Determine the (X, Y) coordinate at the center of the cell enclosing the given text.  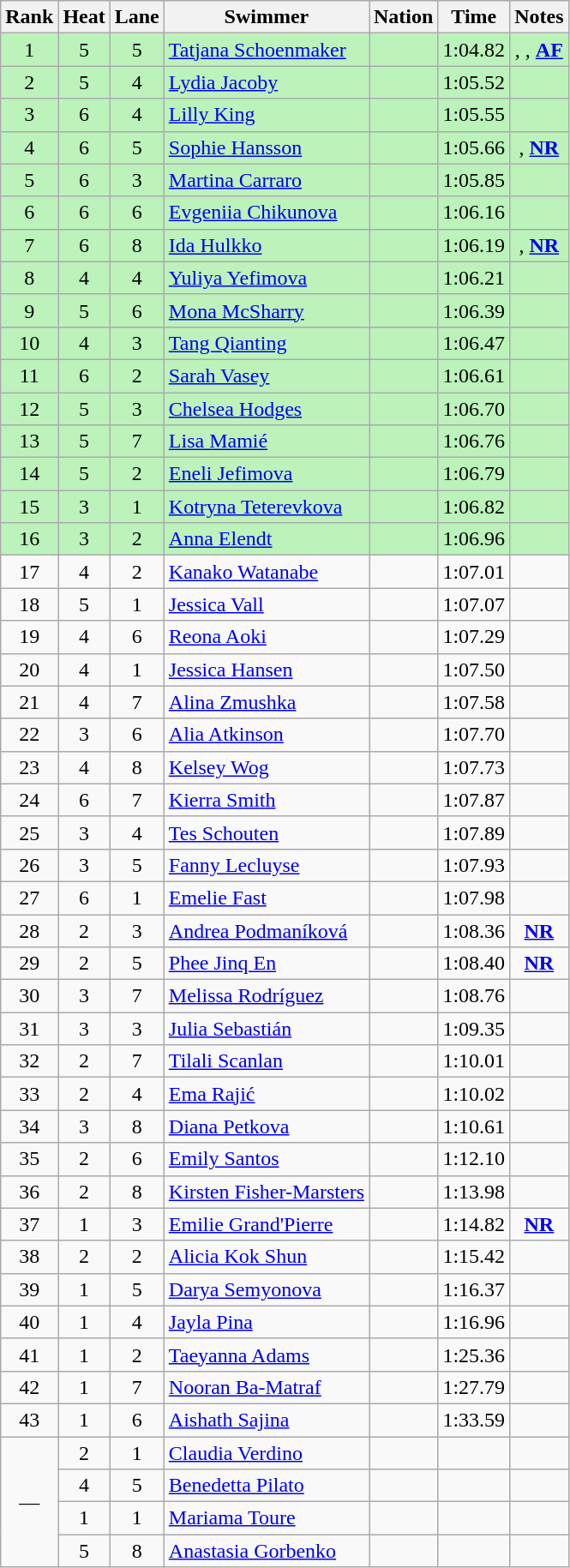
Kirsten Fisher-Marsters (266, 1192)
Julia Sebastián (266, 1029)
1:07.58 (474, 702)
Diana Petkova (266, 1126)
12 (29, 409)
1:05.85 (474, 180)
1:08.76 (474, 996)
Andrea Podmaníková (266, 930)
Melissa Rodríguez (266, 996)
Anastasia Gorbenko (266, 1551)
30 (29, 996)
Phee Jinq En (266, 964)
Emilie Grand'Pierre (266, 1224)
1:16.96 (474, 1322)
Yuliya Yefimova (266, 278)
Tang Qianting (266, 343)
31 (29, 1029)
16 (29, 539)
Alina Zmushka (266, 702)
Chelsea Hodges (266, 409)
23 (29, 767)
Ida Hulkko (266, 245)
Emily Santos (266, 1159)
1:07.50 (474, 670)
29 (29, 964)
1:06.96 (474, 539)
Mona McSharry (266, 310)
1:07.89 (474, 832)
1:14.82 (474, 1224)
18 (29, 604)
1:06.47 (474, 343)
Alia Atkinson (266, 735)
Sophie Hansson (266, 147)
1:07.29 (474, 637)
11 (29, 375)
35 (29, 1159)
13 (29, 442)
Taeyanna Adams (266, 1355)
Tes Schouten (266, 832)
1:15.42 (474, 1257)
37 (29, 1224)
43 (29, 1420)
Alicia Kok Shun (266, 1257)
1:07.93 (474, 865)
1:16.37 (474, 1289)
Evgeniia Chikunova (266, 213)
1:10.61 (474, 1126)
Fanny Lecluyse (266, 865)
Lydia Jacoby (266, 82)
41 (29, 1355)
25 (29, 832)
Eneli Jefimova (266, 474)
Rank (29, 17)
1:06.79 (474, 474)
Emelie Fast (266, 898)
39 (29, 1289)
Benedetta Pilato (266, 1486)
33 (29, 1094)
Tatjana Schoenmaker (266, 50)
Martina Carraro (266, 180)
1:08.40 (474, 964)
— (29, 1502)
24 (29, 800)
27 (29, 898)
Mariama Toure (266, 1518)
1:07.73 (474, 767)
9 (29, 310)
17 (29, 572)
Time (474, 17)
22 (29, 735)
Jayla Pina (266, 1322)
Claudia Verdino (266, 1453)
, , AF (539, 50)
Swimmer (266, 17)
Anna Elendt (266, 539)
Kierra Smith (266, 800)
Reona Aoki (266, 637)
1:06.19 (474, 245)
1:07.98 (474, 898)
Nation (403, 17)
19 (29, 637)
26 (29, 865)
Notes (539, 17)
Kelsey Wog (266, 767)
1:07.07 (474, 604)
10 (29, 343)
1:25.36 (474, 1355)
Ema Rajić (266, 1094)
1:13.98 (474, 1192)
20 (29, 670)
32 (29, 1061)
36 (29, 1192)
21 (29, 702)
1:07.87 (474, 800)
40 (29, 1322)
Kanako Watanabe (266, 572)
1:05.66 (474, 147)
34 (29, 1126)
1:06.16 (474, 213)
Tilali Scanlan (266, 1061)
15 (29, 507)
Lisa Mamié (266, 442)
1:07.70 (474, 735)
Aishath Sajina (266, 1420)
1:04.82 (474, 50)
Nooran Ba-Matraf (266, 1387)
1:12.10 (474, 1159)
Darya Semyonova (266, 1289)
1:06.82 (474, 507)
42 (29, 1387)
Jessica Hansen (266, 670)
Lilly King (266, 115)
1:06.21 (474, 278)
Sarah Vasey (266, 375)
1:06.76 (474, 442)
1:07.01 (474, 572)
1:05.52 (474, 82)
1:06.70 (474, 409)
Jessica Vall (266, 604)
1:33.59 (474, 1420)
Lane (137, 17)
1:27.79 (474, 1387)
1:10.02 (474, 1094)
1:05.55 (474, 115)
1:09.35 (474, 1029)
1:06.61 (474, 375)
Heat (84, 17)
28 (29, 930)
38 (29, 1257)
1:08.36 (474, 930)
1:06.39 (474, 310)
1:10.01 (474, 1061)
Kotryna Teterevkova (266, 507)
14 (29, 474)
